Output the (x, y) coordinate of the center of the cell containing the given text.  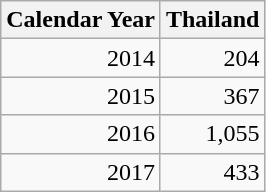
2015 (81, 96)
Thailand (212, 20)
Calendar Year (81, 20)
433 (212, 172)
2016 (81, 134)
2017 (81, 172)
204 (212, 58)
2014 (81, 58)
367 (212, 96)
1,055 (212, 134)
